Determine the (x, y) coordinate at the center of the cell enclosing the given text.  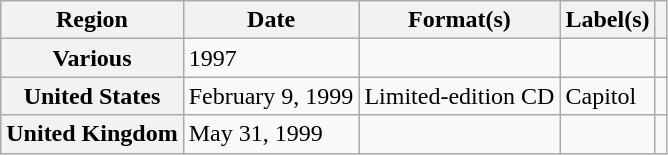
Label(s) (608, 20)
Capitol (608, 96)
Various (92, 58)
Region (92, 20)
Date (271, 20)
Format(s) (460, 20)
United States (92, 96)
United Kingdom (92, 134)
February 9, 1999 (271, 96)
May 31, 1999 (271, 134)
Limited-edition CD (460, 96)
1997 (271, 58)
